Output the [x, y] coordinate of the center of the cell containing the given text.  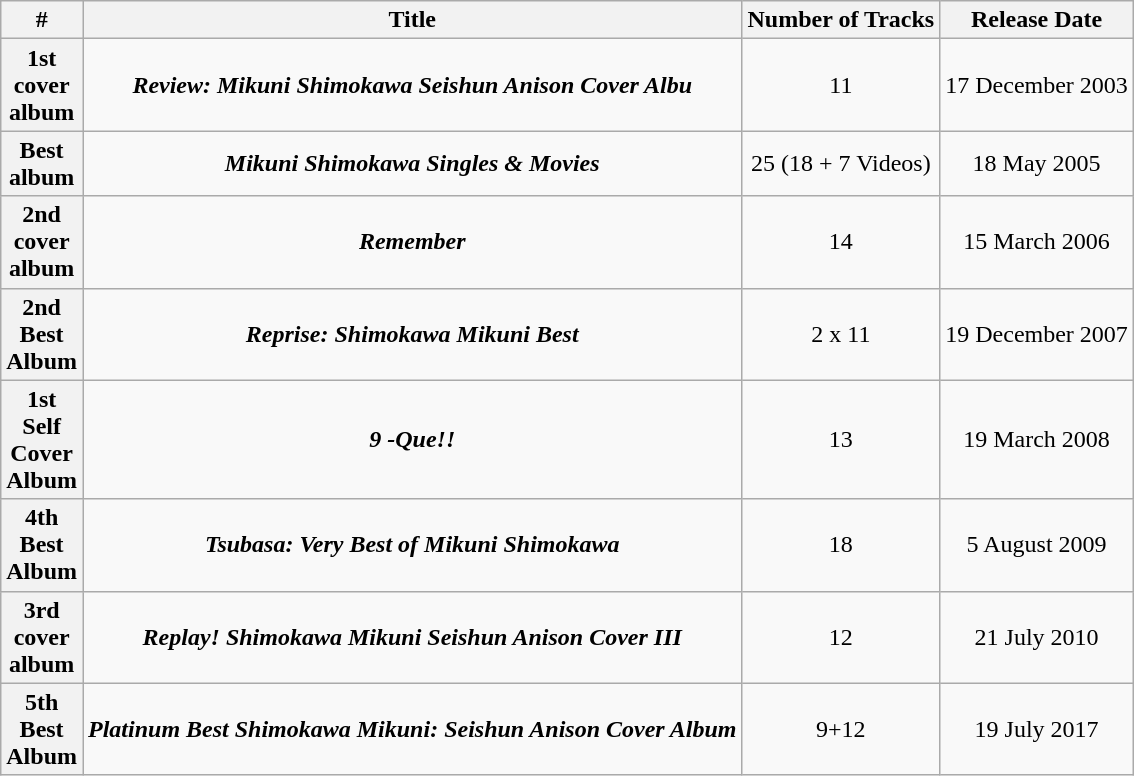
21 July 2010 [1037, 637]
19 December 2007 [1037, 334]
9 -Que!! [412, 440]
Release Date [1037, 20]
Platinum Best Shimokawa Mikuni: Seishun Anison Cover Album [412, 729]
5 August 2009 [1037, 545]
Number of Tracks [841, 20]
Remember [412, 242]
2 x 11 [841, 334]
Review: Mikuni Shimokawa Seishun Anison Cover Albu [412, 85]
Mikuni Shimokawa Singles & Movies [412, 164]
19 March 2008 [1037, 440]
5thBestAlbum [42, 729]
2ndcoveralbum [42, 242]
18 May 2005 [1037, 164]
11 [841, 85]
17 December 2003 [1037, 85]
3rdcoveralbum [42, 637]
13 [841, 440]
# [42, 20]
Replay! Shimokawa Mikuni Seishun Anison Cover III [412, 637]
19 July 2017 [1037, 729]
Title [412, 20]
1stcoveralbum [42, 85]
14 [841, 242]
25 (18 + 7 Videos) [841, 164]
12 [841, 637]
1stSelfCoverAlbum [42, 440]
Reprise: Shimokawa Mikuni Best [412, 334]
9+12 [841, 729]
18 [841, 545]
Bestalbum [42, 164]
Tsubasa: Very Best of Mikuni Shimokawa [412, 545]
15 March 2006 [1037, 242]
4thBestAlbum [42, 545]
2ndBestAlbum [42, 334]
